Output the (X, Y) coordinate of the center of the cell containing the given text.  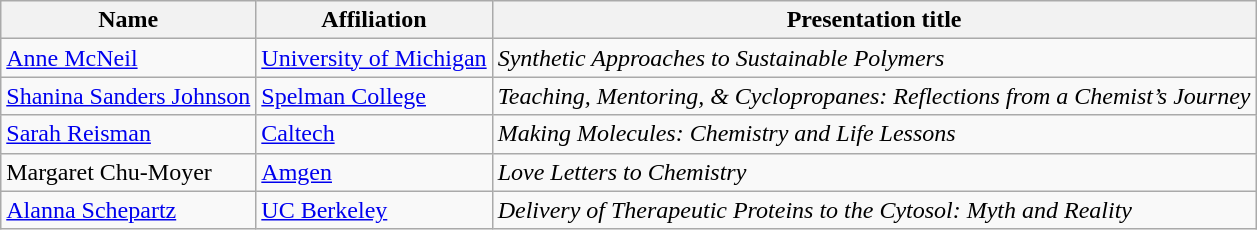
Delivery of Therapeutic Proteins to the Cytosol: Myth and Reality (874, 210)
Love Letters to Chemistry (874, 172)
Alanna Schepartz (128, 210)
Spelman College (374, 96)
Sarah Reisman (128, 134)
Name (128, 20)
Teaching, Mentoring, & Cyclopropanes: Reflections from a Chemist’s Journey (874, 96)
Amgen (374, 172)
Shanina Sanders Johnson (128, 96)
University of Michigan (374, 58)
UC Berkeley (374, 210)
Caltech (374, 134)
Presentation title (874, 20)
Synthetic Approaches to Sustainable Polymers (874, 58)
Margaret Chu-Moyer (128, 172)
Affiliation (374, 20)
Making Molecules: Chemistry and Life Lessons (874, 134)
Anne McNeil (128, 58)
